Determine the (x, y) coordinate at the center of the cell enclosing the given text.  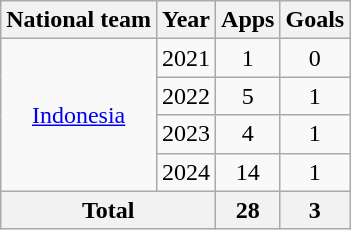
Indonesia (79, 115)
5 (248, 96)
3 (315, 210)
2022 (186, 96)
0 (315, 58)
Apps (248, 20)
Total (108, 210)
2024 (186, 172)
Year (186, 20)
4 (248, 134)
28 (248, 210)
14 (248, 172)
Goals (315, 20)
2021 (186, 58)
National team (79, 20)
2023 (186, 134)
